Return (X, Y) of the center of cell containing provided text 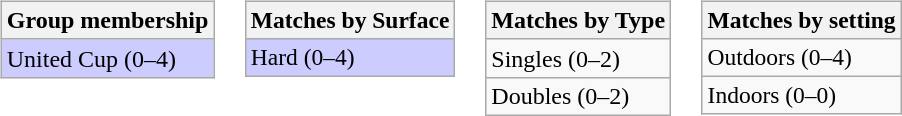
Matches by setting (802, 20)
Matches by Type (578, 20)
United Cup (0–4) (108, 58)
Singles (0–2) (578, 58)
Hard (0–4) (350, 58)
Doubles (0–2) (578, 96)
Outdoors (0–4) (802, 58)
Group membership (108, 20)
Matches by Surface (350, 20)
Indoors (0–0) (802, 96)
